Pinpoint the cell where the given text exists, returning its (X, Y) midpoint coordinate. 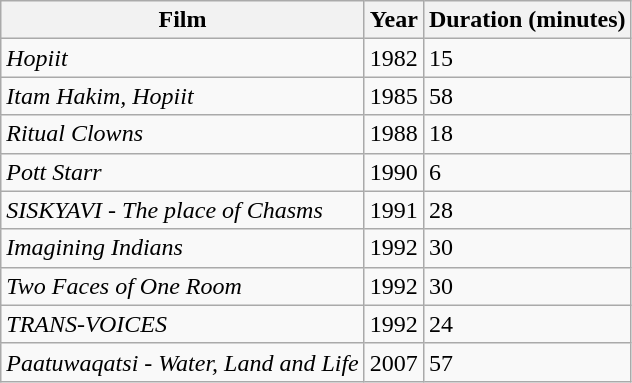
6 (527, 172)
Film (183, 20)
1985 (394, 96)
18 (527, 134)
Ritual Clowns (183, 134)
Imagining Indians (183, 248)
Year (394, 20)
Itam Hakim, Hopiit (183, 96)
24 (527, 324)
SISKYAVI - The place of Chasms (183, 210)
Two Faces of One Room (183, 286)
Duration (minutes) (527, 20)
Pott Starr (183, 172)
15 (527, 58)
57 (527, 362)
1988 (394, 134)
2007 (394, 362)
Hopiit (183, 58)
1982 (394, 58)
28 (527, 210)
Paatuwaqatsi - Water, Land and Life (183, 362)
1990 (394, 172)
TRANS-VOICES (183, 324)
58 (527, 96)
1991 (394, 210)
